Extract the (x, y) coordinate from the center of the cell holding the provided text.  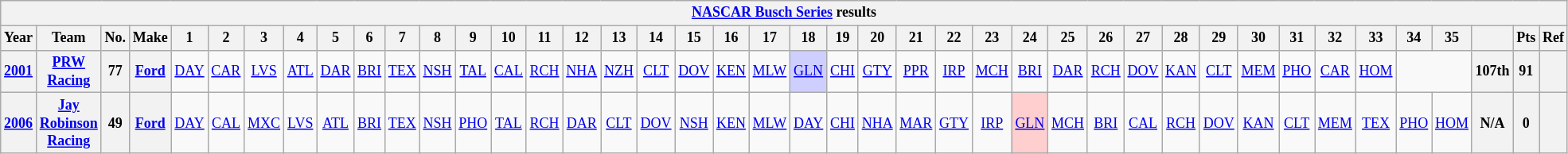
18 (809, 38)
26 (1106, 38)
2006 (19, 123)
25 (1068, 38)
14 (656, 38)
11 (544, 38)
107th (1492, 71)
N/A (1492, 123)
21 (916, 38)
24 (1030, 38)
10 (509, 38)
16 (731, 38)
PPR (916, 71)
35 (1452, 38)
13 (619, 38)
19 (843, 38)
Team (68, 38)
23 (992, 38)
28 (1181, 38)
Jay Robinson Racing (68, 123)
5 (336, 38)
20 (877, 38)
9 (473, 38)
27 (1143, 38)
3 (264, 38)
6 (369, 38)
0 (1527, 123)
34 (1414, 38)
32 (1336, 38)
Year (19, 38)
30 (1258, 38)
49 (115, 123)
29 (1219, 38)
MAR (916, 123)
NASCAR Busch Series results (785, 13)
Pts (1527, 38)
No. (115, 38)
1 (189, 38)
91 (1527, 71)
17 (769, 38)
33 (1375, 38)
22 (954, 38)
31 (1297, 38)
4 (300, 38)
2001 (19, 71)
PRW Racing (68, 71)
12 (582, 38)
15 (694, 38)
Make (150, 38)
7 (402, 38)
77 (115, 71)
MXC (264, 123)
2 (226, 38)
Ref (1554, 38)
8 (438, 38)
NZH (619, 71)
